Output the (X, Y) coordinate of the center of the cell containing the given text.  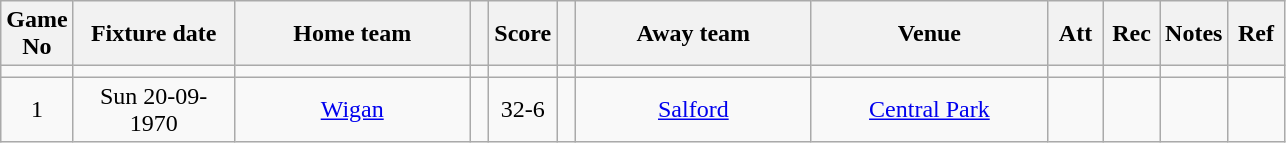
Venue (929, 34)
Home team (352, 34)
Notes (1194, 34)
Game No (37, 34)
Rec (1132, 34)
Ref (1256, 34)
1 (37, 110)
Wigan (352, 110)
Score (523, 34)
Sun 20-09-1970 (154, 110)
Central Park (929, 110)
Att (1075, 34)
Away team (693, 34)
Salford (693, 110)
Fixture date (154, 34)
32-6 (523, 110)
